Identify which cell holds the provided text, then report its [x, y] central coordinate. 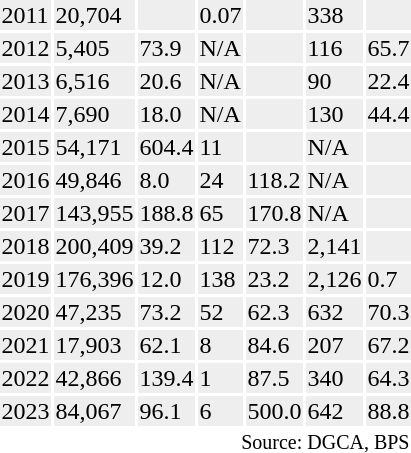
84.6 [274, 345]
42,866 [94, 378]
62.3 [274, 312]
170.8 [274, 213]
2020 [26, 312]
6 [220, 411]
338 [334, 15]
207 [334, 345]
70.3 [388, 312]
90 [334, 81]
2015 [26, 147]
188.8 [166, 213]
65.7 [388, 48]
96.1 [166, 411]
20.6 [166, 81]
2013 [26, 81]
54,171 [94, 147]
8 [220, 345]
87.5 [274, 378]
47,235 [94, 312]
2019 [26, 279]
143,955 [94, 213]
20,704 [94, 15]
2018 [26, 246]
65 [220, 213]
24 [220, 180]
6,516 [94, 81]
176,396 [94, 279]
116 [334, 48]
18.0 [166, 114]
2012 [26, 48]
0.7 [388, 279]
73.9 [166, 48]
604.4 [166, 147]
2021 [26, 345]
2023 [26, 411]
88.8 [388, 411]
139.4 [166, 378]
642 [334, 411]
2,126 [334, 279]
7,690 [94, 114]
2016 [26, 180]
632 [334, 312]
2022 [26, 378]
200,409 [94, 246]
500.0 [274, 411]
12.0 [166, 279]
2011 [26, 15]
49,846 [94, 180]
2,141 [334, 246]
44.4 [388, 114]
84,067 [94, 411]
22.4 [388, 81]
2014 [26, 114]
2017 [26, 213]
72.3 [274, 246]
39.2 [166, 246]
0.07 [220, 15]
52 [220, 312]
23.2 [274, 279]
112 [220, 246]
17,903 [94, 345]
1 [220, 378]
64.3 [388, 378]
67.2 [388, 345]
5,405 [94, 48]
138 [220, 279]
8.0 [166, 180]
130 [334, 114]
62.1 [166, 345]
11 [220, 147]
118.2 [274, 180]
340 [334, 378]
73.2 [166, 312]
